Return [x, y] of the center of cell containing provided text 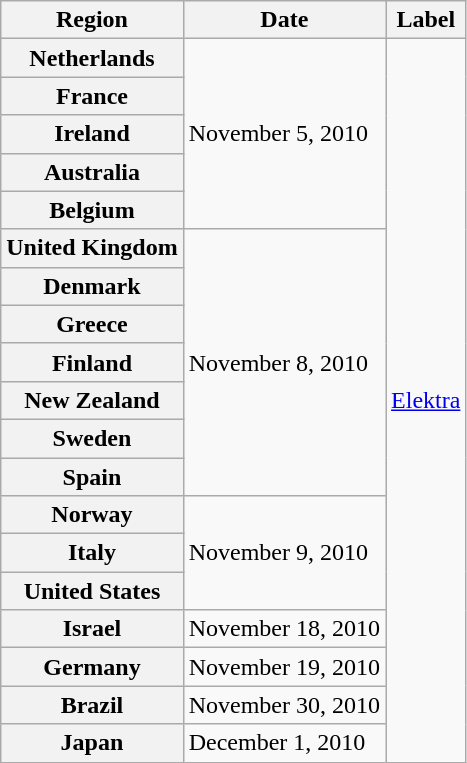
Spain [92, 477]
New Zealand [92, 400]
December 1, 2010 [284, 743]
Sweden [92, 438]
November 8, 2010 [284, 362]
November 18, 2010 [284, 629]
Germany [92, 667]
Japan [92, 743]
November 9, 2010 [284, 553]
United Kingdom [92, 248]
November 5, 2010 [284, 134]
Date [284, 20]
Australia [92, 172]
Denmark [92, 286]
Norway [92, 515]
Region [92, 20]
November 30, 2010 [284, 705]
Finland [92, 362]
Label [426, 20]
France [92, 96]
Israel [92, 629]
Elektra [426, 400]
United States [92, 591]
Netherlands [92, 58]
Italy [92, 553]
Ireland [92, 134]
Belgium [92, 210]
Greece [92, 324]
Brazil [92, 705]
November 19, 2010 [284, 667]
